Provide the [x, y] coordinate of the cell's center where the given text is located.  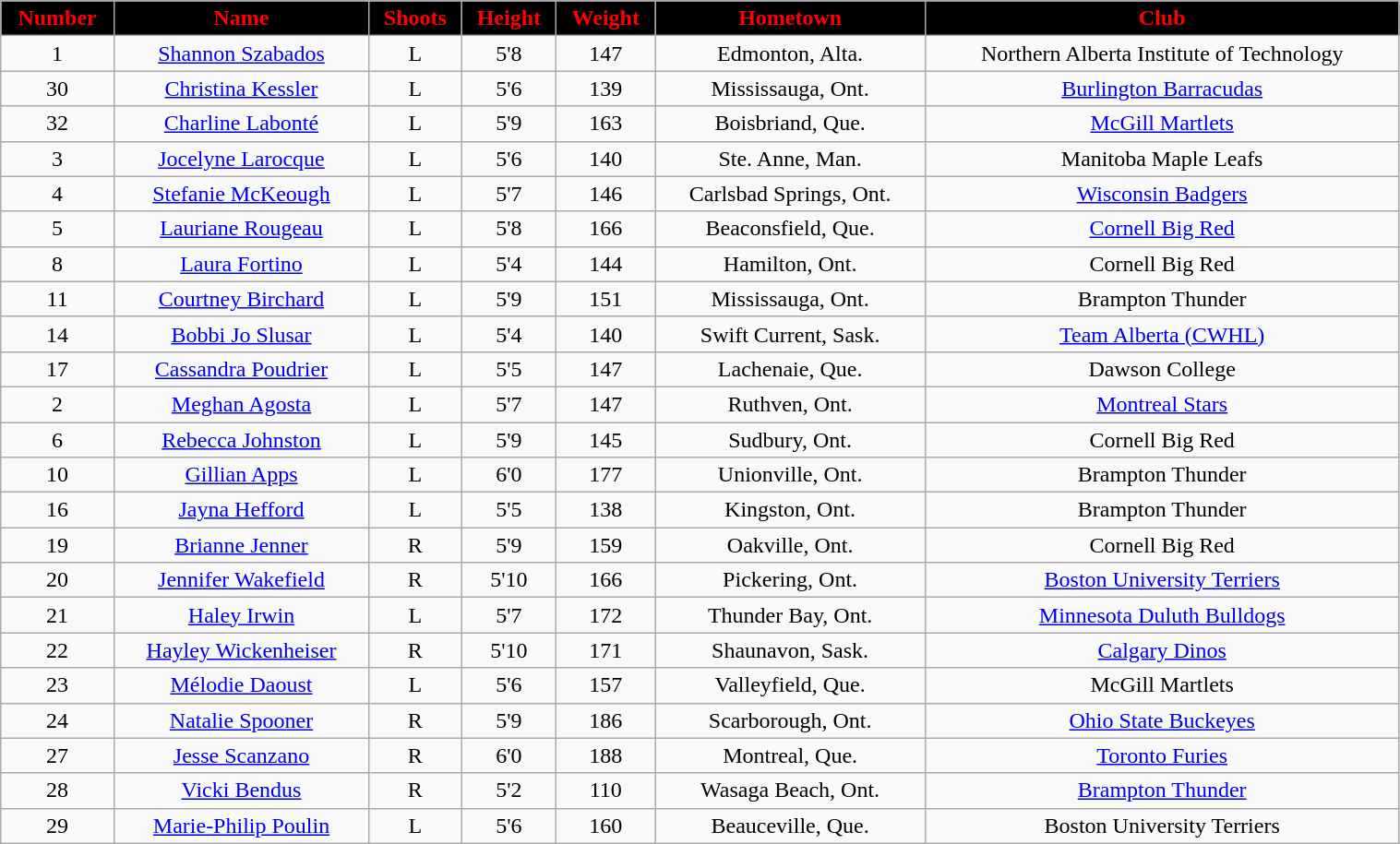
Burlington Barracudas [1162, 89]
Hayley Wickenheiser [241, 650]
151 [605, 299]
3 [57, 159]
Shaunavon, Sask. [790, 650]
Hometown [790, 18]
Swift Current, Sask. [790, 334]
Number [57, 18]
Wisconsin Badgers [1162, 194]
Northern Alberta Institute of Technology [1162, 53]
Jennifer Wakefield [241, 580]
Ohio State Buckeyes [1162, 720]
30 [57, 89]
5 [57, 229]
Haley Irwin [241, 615]
22 [57, 650]
186 [605, 720]
Unionville, Ont. [790, 475]
188 [605, 755]
28 [57, 791]
Wasaga Beach, Ont. [790, 791]
110 [605, 791]
14 [57, 334]
Cassandra Poudrier [241, 369]
Natalie Spooner [241, 720]
8 [57, 264]
Edmonton, Alta. [790, 53]
5'2 [509, 791]
Minnesota Duluth Bulldogs [1162, 615]
Hamilton, Ont. [790, 264]
2 [57, 404]
21 [57, 615]
145 [605, 440]
Bobbi Jo Slusar [241, 334]
24 [57, 720]
Scarborough, Ont. [790, 720]
Club [1162, 18]
146 [605, 194]
Stefanie McKeough [241, 194]
Mélodie Daoust [241, 685]
160 [605, 826]
Sudbury, Ont. [790, 440]
Lauriane Rougeau [241, 229]
Montreal Stars [1162, 404]
20 [57, 580]
Laura Fortino [241, 264]
Montreal, Que. [790, 755]
Beaconsfield, Que. [790, 229]
Christina Kessler [241, 89]
11 [57, 299]
Courtney Birchard [241, 299]
Oakville, Ont. [790, 545]
Marie-Philip Poulin [241, 826]
Charline Labonté [241, 124]
29 [57, 826]
Ruthven, Ont. [790, 404]
1 [57, 53]
171 [605, 650]
Toronto Furies [1162, 755]
172 [605, 615]
Brianne Jenner [241, 545]
177 [605, 475]
163 [605, 124]
10 [57, 475]
Carlsbad Springs, Ont. [790, 194]
Jayna Hefford [241, 510]
Name [241, 18]
159 [605, 545]
Height [509, 18]
Meghan Agosta [241, 404]
Pickering, Ont. [790, 580]
Beauceville, Que. [790, 826]
Shannon Szabados [241, 53]
Rebecca Johnston [241, 440]
144 [605, 264]
Valleyfield, Que. [790, 685]
27 [57, 755]
19 [57, 545]
Lachenaie, Que. [790, 369]
6 [57, 440]
Team Alberta (CWHL) [1162, 334]
139 [605, 89]
Kingston, Ont. [790, 510]
Shoots [415, 18]
16 [57, 510]
Thunder Bay, Ont. [790, 615]
157 [605, 685]
Gillian Apps [241, 475]
Vicki Bendus [241, 791]
Jocelyne Larocque [241, 159]
Dawson College [1162, 369]
17 [57, 369]
Jesse Scanzano [241, 755]
32 [57, 124]
138 [605, 510]
Weight [605, 18]
Calgary Dinos [1162, 650]
4 [57, 194]
Manitoba Maple Leafs [1162, 159]
Ste. Anne, Man. [790, 159]
Boisbriand, Que. [790, 124]
23 [57, 685]
